Identify which cell holds the provided text, then report its (X, Y) central coordinate. 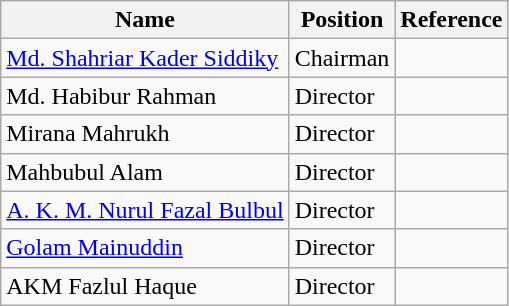
Name (145, 20)
Reference (452, 20)
Md. Shahriar Kader Siddiky (145, 58)
Position (342, 20)
A. K. M. Nurul Fazal Bulbul (145, 210)
Mirana Mahrukh (145, 134)
Md. Habibur Rahman (145, 96)
Mahbubul Alam (145, 172)
Golam Mainuddin (145, 248)
AKM Fazlul Haque (145, 286)
Chairman (342, 58)
